Return [x, y] of the center of cell containing provided text 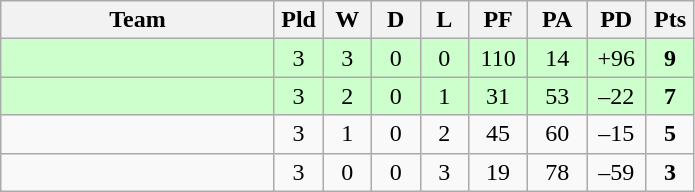
W [348, 20]
9 [670, 58]
45 [498, 134]
53 [558, 96]
110 [498, 58]
14 [558, 58]
60 [558, 134]
–59 [616, 172]
L [444, 20]
31 [498, 96]
7 [670, 96]
+96 [616, 58]
5 [670, 134]
Team [138, 20]
19 [498, 172]
PD [616, 20]
78 [558, 172]
D [396, 20]
–15 [616, 134]
PF [498, 20]
–22 [616, 96]
PA [558, 20]
Pts [670, 20]
Pld [298, 20]
